Determine the [x, y] coordinate at the center of the cell enclosing the given text.  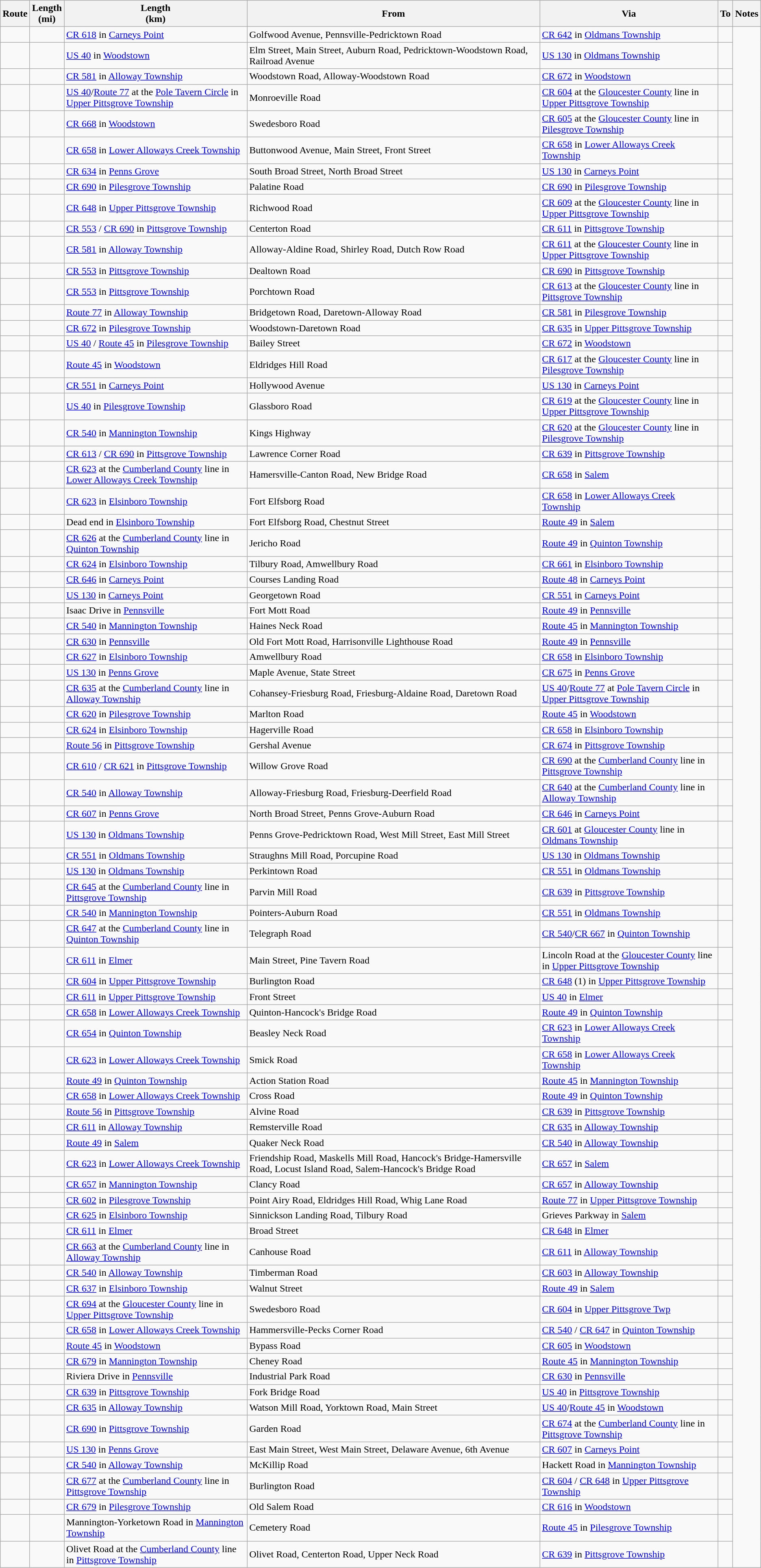
Sinnickson Landing Road, Tilbury Road [394, 1216]
Lawrence Corner Road [394, 454]
Fork Bridge Road [394, 1392]
Elm Street, Main Street, Auburn Road, Pedricktown-Woodstown Road, Railroad Avenue [394, 55]
US 40/Route 77 at Pole Tavern Circle in Upper Pittsgrove Township [629, 694]
CR 647 at the Cumberland County line in Quinton Township [156, 934]
Route 77 in Upper Pittsgrove Township [629, 1200]
Smick Road [394, 1059]
Pointers-Auburn Road [394, 913]
Kings Highway [394, 433]
CR 635 in Upper Pittsgrove Township [629, 328]
CR 654 in Quinton Township [156, 1033]
Richwood Road [394, 207]
From [394, 14]
Fort Mott Road [394, 611]
CR 540/CR 667 in Quinton Township [629, 934]
Friendship Road, Maskells Mill Road, Hancock's Bridge-Hamersville Road, Locust Island Road, Salem-Hancock's Bridge Road [394, 1163]
Isaac Drive in Pennsville [156, 611]
Canhouse Road [394, 1252]
Eldridges Hill Road [394, 364]
Grieves Parkway in Salem [629, 1216]
Woodstown Road, Alloway-Woodstown Road [394, 76]
Centerton Road [394, 228]
US 40 in Pilesgrove Township [156, 407]
CR 620 at the Gloucester County line in Pilesgrove Township [629, 433]
CR 609 at the Gloucester County line in Upper Pittsgrove Township [629, 207]
CR 602 in Pilesgrove Township [156, 1200]
Bridgetown Road, Daretown-Alloway Road [394, 313]
Alloway-Aldine Road, Shirley Road, Dutch Row Road [394, 250]
Glassboro Road [394, 407]
Maple Avenue, State Street [394, 672]
Remsterville Road [394, 1127]
Length(mi) [47, 14]
Monroeville Road [394, 98]
Penns Grove-Pedricktown Road, West Mill Street, East Mill Street [394, 834]
To [725, 14]
CR 611 in Pittsgrove Township [629, 228]
Notes [747, 14]
Hammersville-Pecks Corner Road [394, 1330]
Cross Road [394, 1096]
Marlton Road [394, 714]
CR 607 in Carneys Point [629, 1449]
CR 640 at the Cumberland County line in Alloway Township [629, 793]
CR 605 in Woodstown [629, 1346]
Beasley Neck Road [394, 1033]
CR 637 in Elsinboro Township [156, 1288]
CR 657 in Mannington Township [156, 1184]
Clancy Road [394, 1184]
CR 611 in Upper Pittsgrove Township [156, 997]
Quaker Neck Road [394, 1142]
CR 604 / CR 648 in Upper Pittsgrove Township [629, 1485]
Tilbury Road, Amwellbury Road [394, 564]
Bypass Road [394, 1346]
Porchtown Road [394, 292]
Main Street, Pine Tavern Road [394, 960]
CR 690 at the Cumberland County line in Pittsgrove Township [629, 766]
Alvine Road [394, 1111]
CR 553 / CR 690 in Pittsgrove Township [156, 228]
CR 661 in Elsinboro Township [629, 564]
Route 77 in Alloway Township [156, 313]
East Main Street, West Main Street, Delaware Avenue, 6th Avenue [394, 1449]
Route 48 in Carneys Point [629, 579]
Front Street [394, 997]
Perkintown Road [394, 871]
CR 604 at the Gloucester County line in Upper Pittsgrove Township [629, 98]
Old Salem Road [394, 1507]
Garden Road [394, 1429]
CR 607 in Penns Grove [156, 813]
Fort Elfsborg Road [394, 501]
Hagerville Road [394, 730]
Courses Landing Road [394, 579]
Mannington-Yorketown Road in Mannington Township [156, 1528]
Alloway-Friesburg Road, Friesburg-Deerfield Road [394, 793]
CR 679 in Mannington Township [156, 1361]
CR 674 in Pittsgrove Township [629, 745]
CR 648 (1) in Upper Pittsgrove Township [629, 981]
CR 620 in Pilesgrove Township [156, 714]
Cohansey-Friesburg Road, Friesburg-Aldaine Road, Daretown Road [394, 694]
Haines Neck Road [394, 626]
CR 674 at the Cumberland County line in Pittsgrove Township [629, 1429]
CR 618 in Carneys Point [156, 35]
CR 605 at the Gloucester County line in Pilesgrove Township [629, 124]
US 40 in Woodstown [156, 55]
CR 623 at the Cumberland County line in Lower Alloways Creek Township [156, 475]
CR 581 in Pilesgrove Township [629, 313]
Action Station Road [394, 1081]
CR 604 in Upper Pittsgrove Twp [629, 1309]
CR 623 in Elsinboro Township [156, 501]
Buttonwood Avenue, Main Street, Front Street [394, 150]
Route 45 in Pilesgrove Township [629, 1528]
Olivet Road, Centerton Road, Upper Neck Road [394, 1555]
CR 610 / CR 621 in Pittsgrove Township [156, 766]
CR 619 at the Gloucester County line in Upper Pittsgrove Township [629, 407]
US 40/Route 77 at the Pole Tavern Circle in Upper Pittsgrove Township [156, 98]
CR 657 in Alloway Township [629, 1184]
Via [629, 14]
CR 617 at the Gloucester County line in Pilesgrove Township [629, 364]
Telegraph Road [394, 934]
Gershal Avenue [394, 745]
CR 601 at Gloucester County line in Oldmans Township [629, 834]
CR 658 in Salem [629, 475]
CR 604 in Upper Pittsgrove Township [156, 981]
CR 613 / CR 690 in Pittsgrove Township [156, 454]
CR 634 in Penns Grove [156, 171]
US 40 / Route 45 in Pilesgrove Township [156, 344]
CR 645 at the Cumberland County line in Pittsgrove Township [156, 892]
Cheney Road [394, 1361]
CR 603 in Alloway Township [629, 1273]
Length(km) [156, 14]
Old Fort Mott Road, Harrisonville Lighthouse Road [394, 642]
Golfwood Avenue, Pennsville-Pedricktown Road [394, 35]
CR 616 in Woodstown [629, 1507]
Industrial Park Road [394, 1377]
Hollywood Avenue [394, 385]
Hackett Road in Mannington Township [629, 1465]
CR 648 in Upper Pittsgrove Township [156, 207]
Walnut Street [394, 1288]
CR 648 in Elmer [629, 1231]
US 40/Route 45 in Woodstown [629, 1407]
CR 672 in Pilesgrove Township [156, 328]
Timberman Road [394, 1273]
Georgetown Road [394, 595]
Cemetery Road [394, 1528]
Quinton-Hancock's Bridge Road [394, 1012]
CR 677 at the Cumberland County line in Pittsgrove Township [156, 1485]
CR 642 in Oldmans Township [629, 35]
CR 675 in Penns Grove [629, 672]
Olivet Road at the Cumberland County line in Pittsgrove Township [156, 1555]
Broad Street [394, 1231]
US 40 in Elmer [629, 997]
Point Airy Road, Eldridges Hill Road, Whig Lane Road [394, 1200]
Woodstown-Daretown Road [394, 328]
CR 668 in Woodstown [156, 124]
CR 635 at the Cumberland County line in Alloway Township [156, 694]
CR 657 in Salem [629, 1163]
Willow Grove Road [394, 766]
Riviera Drive in Pennsville [156, 1377]
Straughns Mill Road, Porcupine Road [394, 855]
US 40 in Pittsgrove Township [629, 1392]
Parvin Mill Road [394, 892]
CR 679 in Pilesgrove Township [156, 1507]
Bailey Street [394, 344]
Watson Mill Road, Yorktown Road, Main Street [394, 1407]
Route [15, 14]
McKillip Road [394, 1465]
Dead end in Elsinboro Township [156, 522]
North Broad Street, Penns Grove-Auburn Road [394, 813]
CR 626 at the Cumberland County line in Quinton Township [156, 543]
CR 627 in Elsinboro Township [156, 657]
CR 613 at the Gloucester County line in Pittsgrove Township [629, 292]
Jericho Road [394, 543]
Hamersville-Canton Road, New Bridge Road [394, 475]
Palatine Road [394, 187]
CR 540 / CR 647 in Quinton Township [629, 1330]
South Broad Street, North Broad Street [394, 171]
Lincoln Road at the Gloucester County line in Upper Pittsgrove Township [629, 960]
CR 625 in Elsinboro Township [156, 1216]
Fort Elfsborg Road, Chestnut Street [394, 522]
CR 663 at the Cumberland County line in Alloway Township [156, 1252]
Amwellbury Road [394, 657]
CR 694 at the Gloucester County line in Upper Pittsgrove Township [156, 1309]
Dealtown Road [394, 270]
CR 611 at the Gloucester County line in Upper Pittsgrove Township [629, 250]
